Determine the (X, Y) coordinate at the center of the cell enclosing the given text.  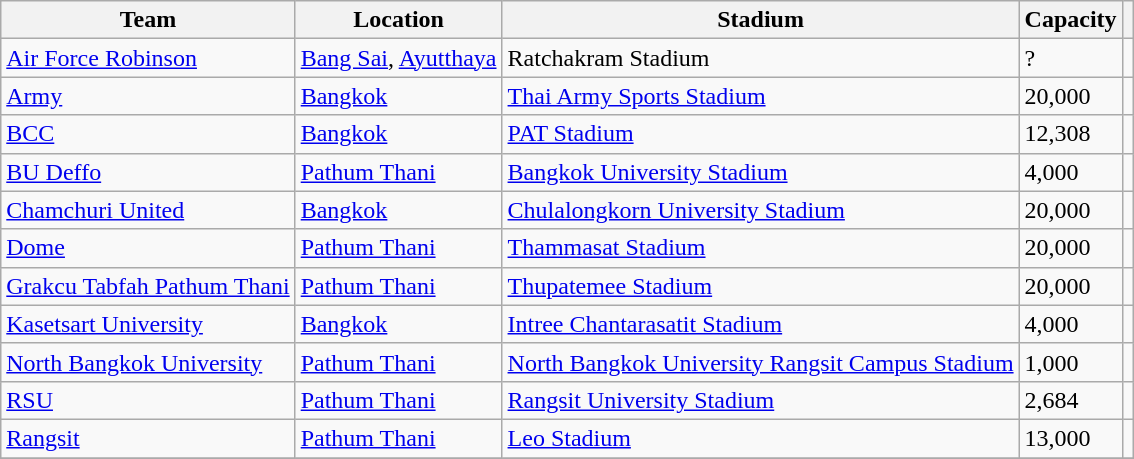
Team (148, 20)
Rangsit (148, 438)
Rangsit University Stadium (760, 400)
North Bangkok University Rangsit Campus Stadium (760, 362)
Thammasat Stadium (760, 248)
Bangkok University Stadium (760, 172)
Dome (148, 248)
Ratchakram Stadium (760, 58)
Leo Stadium (760, 438)
Capacity (1070, 20)
Intree Chantarasatit Stadium (760, 324)
Kasetsart University (148, 324)
Army (148, 96)
Stadium (760, 20)
1,000 (1070, 362)
2,684 (1070, 400)
Thupatemee Stadium (760, 286)
Bang Sai, Ayutthaya (398, 58)
RSU (148, 400)
BCC (148, 134)
13,000 (1070, 438)
Chamchuri United (148, 210)
PAT Stadium (760, 134)
North Bangkok University (148, 362)
BU Deffo (148, 172)
12,308 (1070, 134)
Location (398, 20)
Grakcu Tabfah Pathum Thani (148, 286)
? (1070, 58)
Air Force Robinson (148, 58)
Thai Army Sports Stadium (760, 96)
Chulalongkorn University Stadium (760, 210)
